Pinpoint the cell where the given text exists, returning its (x, y) midpoint coordinate. 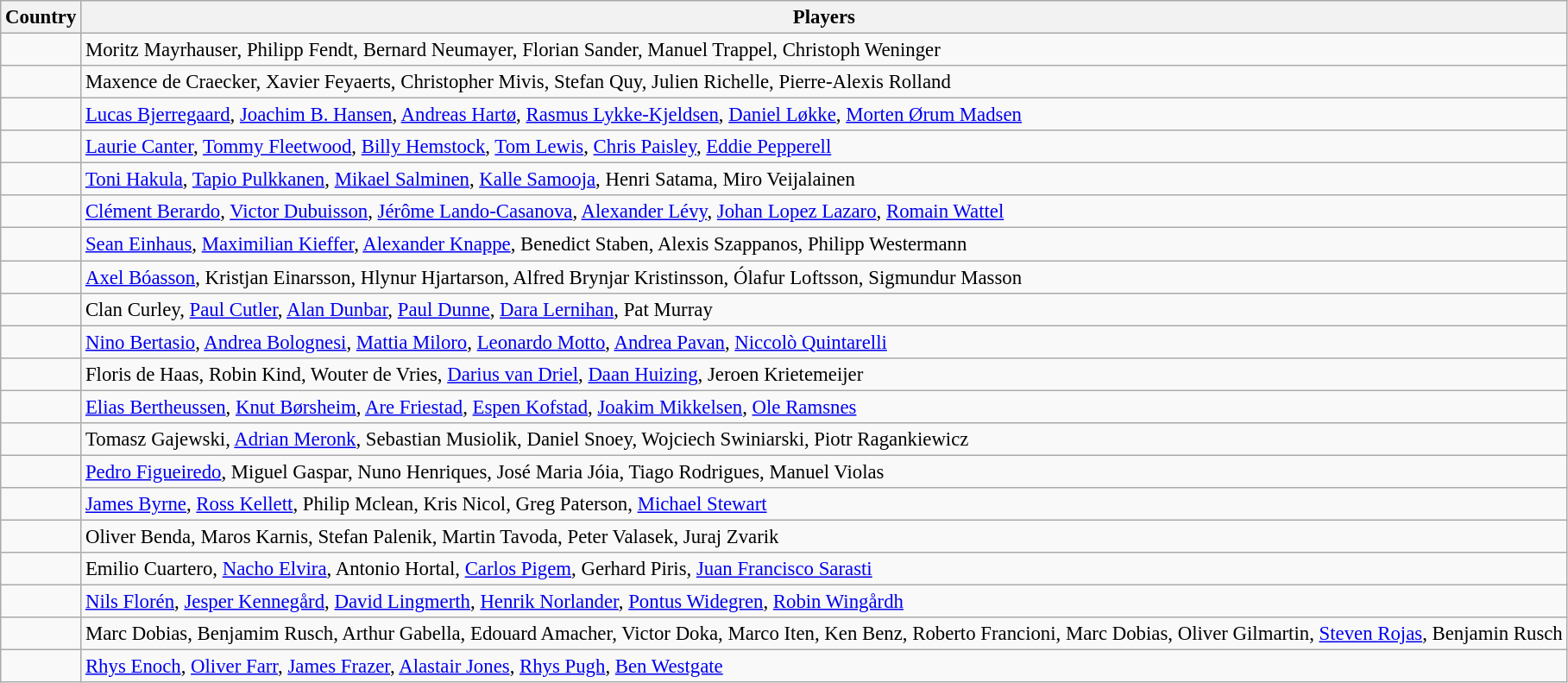
Sean Einhaus, Maximilian Kieffer, Alexander Knappe, Benedict Staben, Alexis Szappanos, Philipp Westermann (824, 244)
Nils Florén, Jesper Kennegård, David Lingmerth, Henrik Norlander, Pontus Widegren, Robin Wingårdh (824, 602)
Oliver Benda, Maros Karnis, Stefan Palenik, Martin Tavoda, Peter Valasek, Juraj Zvarik (824, 536)
Pedro Figueiredo, Miguel Gaspar, Nuno Henriques, José Maria Jóia, Tiago Rodrigues, Manuel Violas (824, 471)
Country (41, 17)
Lucas Bjerregaard, Joachim B. Hansen, Andreas Hartø, Rasmus Lykke-Kjeldsen, Daniel Løkke, Morten Ørum Madsen (824, 115)
Moritz Mayrhauser, Philipp Fendt, Bernard Neumayer, Florian Sander, Manuel Trappel, Christoph Weninger (824, 50)
Emilio Cuartero, Nacho Elvira, Antonio Hortal, Carlos Pigem, Gerhard Piris, Juan Francisco Sarasti (824, 569)
Players (824, 17)
Elias Bertheussen, Knut Børsheim, Are Friestad, Espen Kofstad, Joakim Mikkelsen, Ole Ramsnes (824, 407)
Clément Berardo, Victor Dubuisson, Jérôme Lando-Casanova, Alexander Lévy, Johan Lopez Lazaro, Romain Wattel (824, 212)
Nino Bertasio, Andrea Bolognesi, Mattia Miloro, Leonardo Motto, Andrea Pavan, Niccolò Quintarelli (824, 342)
Axel Bóasson, Kristjan Einarsson, Hlynur Hjartarson, Alfred Brynjar Kristinsson, Ólafur Loftsson, Sigmundur Masson (824, 277)
Clan Curley, Paul Cutler, Alan Dunbar, Paul Dunne, Dara Lernihan, Pat Murray (824, 309)
Toni Hakula, Tapio Pulkkanen, Mikael Salminen, Kalle Samooja, Henri Satama, Miro Veijalainen (824, 180)
Maxence de Craecker, Xavier Feyaerts, Christopher Mivis, Stefan Quy, Julien Richelle, Pierre-Alexis Rolland (824, 82)
Floris de Haas, Robin Kind, Wouter de Vries, Darius van Driel, Daan Huizing, Jeroen Krietemeijer (824, 374)
Rhys Enoch, Oliver Farr, James Frazer, Alastair Jones, Rhys Pugh, Ben Westgate (824, 667)
Laurie Canter, Tommy Fleetwood, Billy Hemstock, Tom Lewis, Chris Paisley, Eddie Pepperell (824, 147)
Tomasz Gajewski, Adrian Meronk, Sebastian Musiolik, Daniel Snoey, Wojciech Swiniarski, Piotr Ragankiewicz (824, 440)
James Byrne, Ross Kellett, Philip Mclean, Kris Nicol, Greg Paterson, Michael Stewart (824, 504)
